For the text-containing cell, return its midpoint in (x, y) coordinate format. 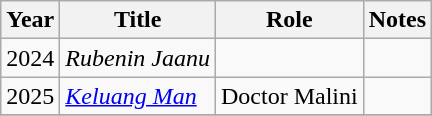
Year (30, 20)
Keluang Man (138, 96)
Title (138, 20)
Rubenin Jaanu (138, 58)
Doctor Malini (290, 96)
Role (290, 20)
Notes (397, 20)
2025 (30, 96)
2024 (30, 58)
